Detect which cell encompasses the target text, then output its (x, y) center coordinate. 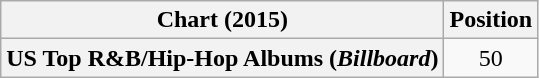
Chart (2015) (222, 20)
Position (491, 20)
50 (491, 58)
US Top R&B/Hip-Hop Albums (Billboard) (222, 58)
